Locate the cell with the specified text and output its (x, y) center coordinate. 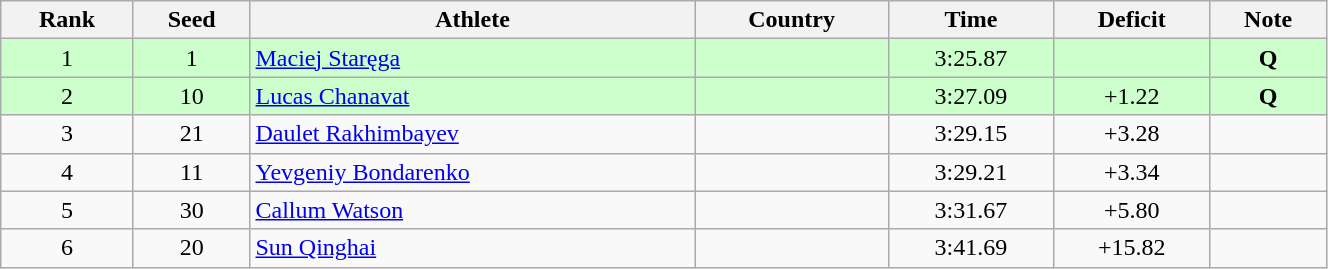
Sun Qinghai (472, 248)
30 (192, 210)
10 (192, 96)
3 (68, 134)
3:29.21 (970, 172)
3:41.69 (970, 248)
+3.34 (1132, 172)
Athlete (472, 20)
Daulet Rakhimbayev (472, 134)
Lucas Chanavat (472, 96)
3:27.09 (970, 96)
Maciej Staręga (472, 58)
20 (192, 248)
3:29.15 (970, 134)
+5.80 (1132, 210)
21 (192, 134)
Country (792, 20)
Note (1268, 20)
11 (192, 172)
Rank (68, 20)
Time (970, 20)
2 (68, 96)
+1.22 (1132, 96)
+15.82 (1132, 248)
Deficit (1132, 20)
3:25.87 (970, 58)
Seed (192, 20)
Yevgeniy Bondarenko (472, 172)
5 (68, 210)
4 (68, 172)
+3.28 (1132, 134)
Callum Watson (472, 210)
6 (68, 248)
3:31.67 (970, 210)
